For the text-containing cell, return its midpoint in (X, Y) coordinate format. 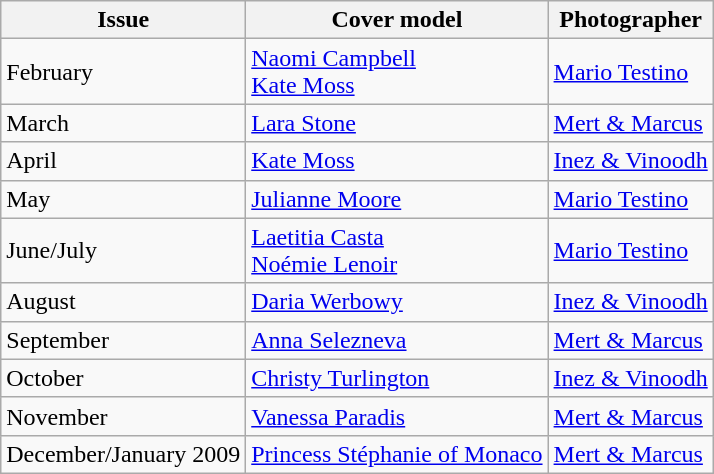
Christy Turlington (397, 378)
Photographer (630, 20)
April (124, 161)
May (124, 199)
June/July (124, 250)
Anna Selezneva (397, 340)
September (124, 340)
December/January 2009 (124, 454)
Kate Moss (397, 161)
Issue (124, 20)
Lara Stone (397, 123)
October (124, 378)
February (124, 72)
November (124, 416)
Laetitia CastaNoémie Lenoir (397, 250)
March (124, 123)
Naomi CampbellKate Moss (397, 72)
August (124, 302)
Princess Stéphanie of Monaco (397, 454)
Cover model (397, 20)
Vanessa Paradis (397, 416)
Daria Werbowy (397, 302)
Julianne Moore (397, 199)
